Scan for the cell matching the given text and deliver its [x, y] coordinate at center. 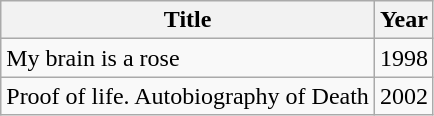
Proof of life. Autobiography of Death [188, 96]
Title [188, 20]
1998 [404, 58]
Year [404, 20]
2002 [404, 96]
My brain is a rose [188, 58]
